Detect which cell encompasses the target text, then output its (X, Y) center coordinate. 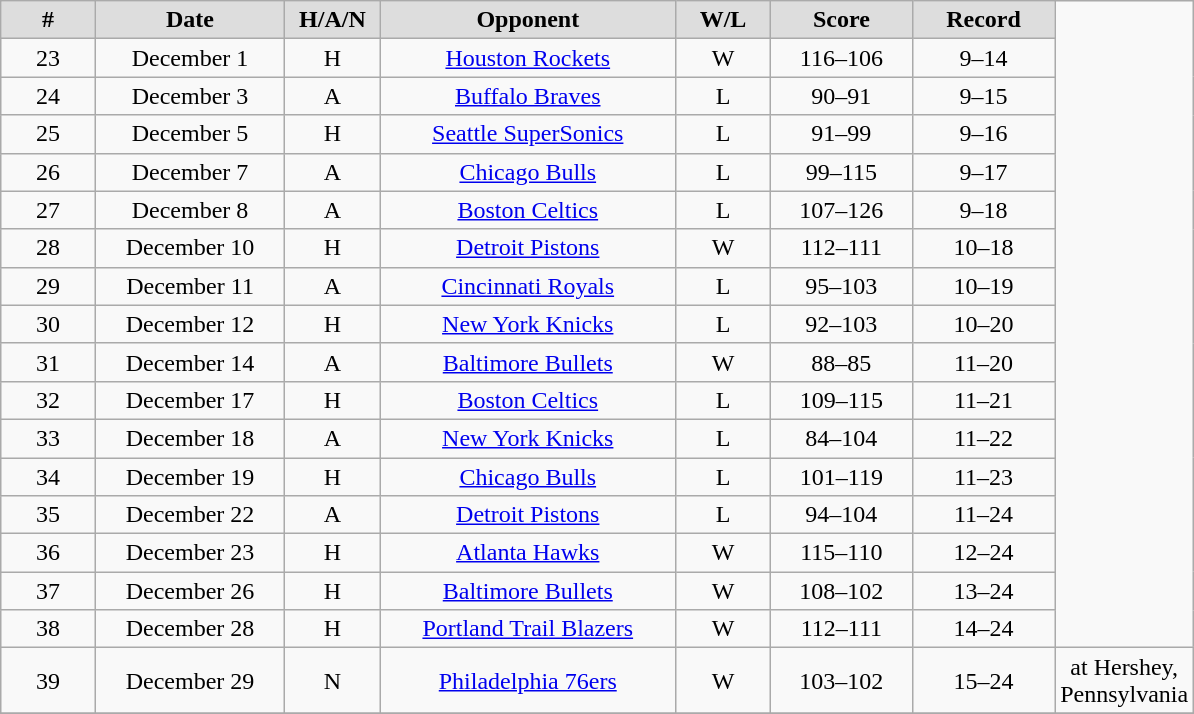
W/L (724, 20)
95–103 (841, 286)
December 23 (190, 553)
115–110 (841, 553)
37 (48, 591)
December 26 (190, 591)
Houston Rockets (528, 58)
30 (48, 324)
Portland Trail Blazers (528, 629)
December 5 (190, 134)
11–22 (983, 438)
December 28 (190, 629)
December 17 (190, 400)
15–24 (983, 680)
90–91 (841, 96)
99–115 (841, 172)
Atlanta Hawks (528, 553)
24 (48, 96)
December 12 (190, 324)
December 18 (190, 438)
December 22 (190, 515)
14–24 (983, 629)
116–106 (841, 58)
N (332, 680)
108–102 (841, 591)
36 (48, 553)
29 (48, 286)
at Hershey, Pennsylvania (1124, 680)
103–102 (841, 680)
94–104 (841, 515)
88–85 (841, 362)
9–15 (983, 96)
101–119 (841, 477)
9–17 (983, 172)
11–24 (983, 515)
28 (48, 248)
11–23 (983, 477)
Date (190, 20)
December 7 (190, 172)
December 8 (190, 210)
December 14 (190, 362)
December 29 (190, 680)
34 (48, 477)
11–21 (983, 400)
10–20 (983, 324)
39 (48, 680)
92–103 (841, 324)
10–19 (983, 286)
Seattle SuperSonics (528, 134)
33 (48, 438)
35 (48, 515)
109–115 (841, 400)
84–104 (841, 438)
9–14 (983, 58)
Record (983, 20)
27 (48, 210)
December 1 (190, 58)
December 10 (190, 248)
December 11 (190, 286)
25 (48, 134)
# (48, 20)
107–126 (841, 210)
Buffalo Braves (528, 96)
13–24 (983, 591)
Cincinnati Royals (528, 286)
9–16 (983, 134)
12–24 (983, 553)
Philadelphia 76ers (528, 680)
26 (48, 172)
December 3 (190, 96)
December 19 (190, 477)
9–18 (983, 210)
11–20 (983, 362)
10–18 (983, 248)
Opponent (528, 20)
91–99 (841, 134)
Score (841, 20)
23 (48, 58)
31 (48, 362)
H/A/N (332, 20)
38 (48, 629)
32 (48, 400)
